Return [x, y] of the center of cell containing provided text 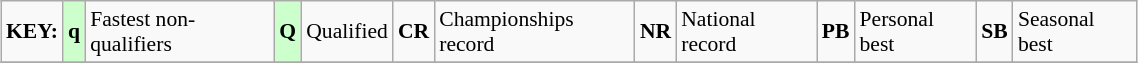
PB [836, 32]
Q [288, 32]
q [74, 32]
Seasonal best [1075, 32]
National record [746, 32]
Fastest non-qualifiers [180, 32]
CR [414, 32]
SB [994, 32]
KEY: [32, 32]
Qualified [347, 32]
Personal best [916, 32]
Championships record [534, 32]
NR [656, 32]
